Pinpoint the cell where the given text exists, returning its [X, Y] midpoint coordinate. 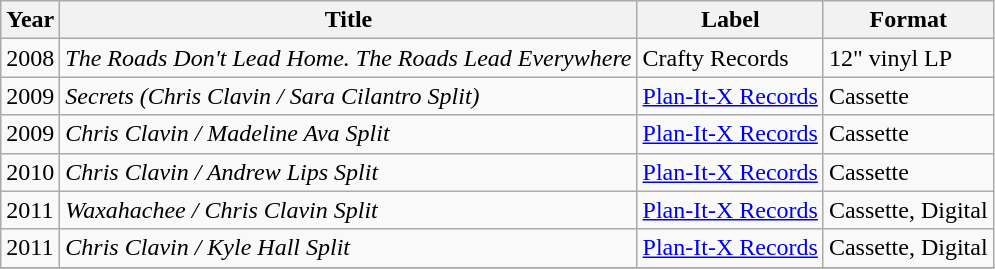
The Roads Don't Lead Home. The Roads Lead Everywhere [348, 58]
Crafty Records [730, 58]
2008 [30, 58]
Secrets (Chris Clavin / Sara Cilantro Split) [348, 96]
Chris Clavin / Madeline Ava Split [348, 134]
Title [348, 20]
2010 [30, 172]
Chris Clavin / Kyle Hall Split [348, 248]
Format [908, 20]
Chris Clavin / Andrew Lips Split [348, 172]
Label [730, 20]
12" vinyl LP [908, 58]
Year [30, 20]
Waxahachee / Chris Clavin Split [348, 210]
